Detect which cell encompasses the target text, then output its [x, y] center coordinate. 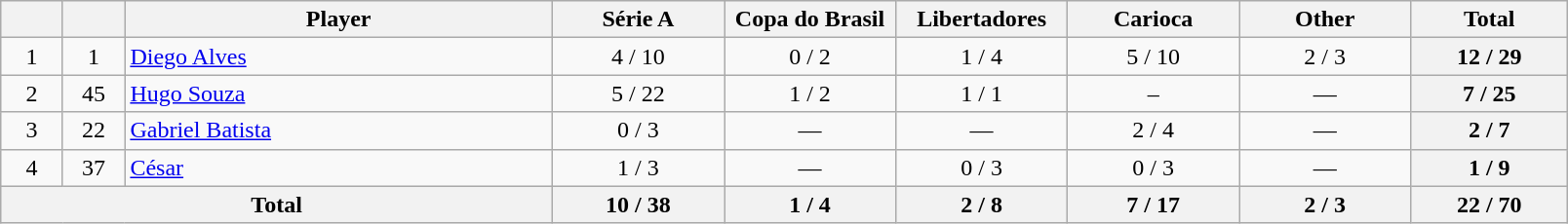
Copa do Brasil [809, 19]
2 / 4 [1154, 131]
– [1154, 93]
4 / 10 [638, 56]
4 [32, 168]
1 / 1 [982, 93]
Other [1325, 19]
3 [32, 131]
7 / 25 [1490, 93]
Diego Alves [339, 56]
1 / 2 [809, 93]
0 / 2 [809, 56]
7 / 17 [1154, 205]
2 / 7 [1490, 131]
22 [94, 131]
45 [94, 93]
37 [94, 168]
1 / 9 [1490, 168]
1 / 3 [638, 168]
5 / 22 [638, 93]
Carioca [1154, 19]
10 / 38 [638, 205]
Gabriel Batista [339, 131]
Libertadores [982, 19]
5 / 10 [1154, 56]
Hugo Souza [339, 93]
César [339, 168]
2 / 8 [982, 205]
12 / 29 [1490, 56]
Player [339, 19]
22 / 70 [1490, 205]
2 [32, 93]
Série A [638, 19]
